Extract the (X, Y) coordinate from the center of the cell holding the provided text.  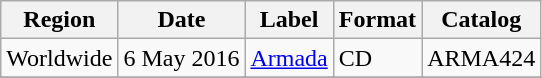
CD (377, 58)
ARMA424 (482, 58)
Label (289, 20)
Worldwide (60, 58)
6 May 2016 (182, 58)
Catalog (482, 20)
Armada (289, 58)
Date (182, 20)
Region (60, 20)
Format (377, 20)
